Identify which cell holds the provided text, then report its [x, y] central coordinate. 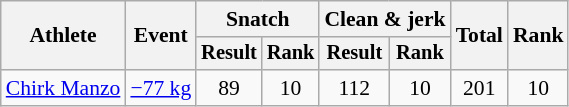
Chirk Manzo [64, 88]
−77 kg [160, 88]
Snatch [258, 19]
Total [480, 36]
Athlete [64, 36]
201 [480, 88]
Event [160, 36]
89 [229, 88]
Clean & jerk [384, 19]
112 [354, 88]
